Capture the cell that displays the provided text and extract its [X, Y] central coordinate. 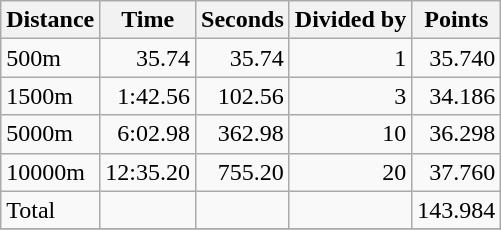
10 [350, 134]
20 [350, 172]
Seconds [243, 20]
Points [456, 20]
6:02.98 [148, 134]
1:42.56 [148, 96]
37.760 [456, 172]
102.56 [243, 96]
35.740 [456, 58]
1500m [50, 96]
36.298 [456, 134]
34.186 [456, 96]
755.20 [243, 172]
12:35.20 [148, 172]
Total [50, 210]
500m [50, 58]
1 [350, 58]
Distance [50, 20]
10000m [50, 172]
Divided by [350, 20]
3 [350, 96]
Time [148, 20]
362.98 [243, 134]
143.984 [456, 210]
5000m [50, 134]
